Return [x, y] of the center of cell containing provided text 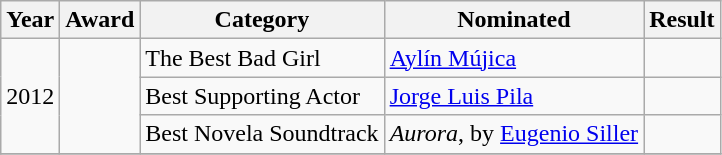
Year [30, 20]
2012 [30, 96]
The Best Bad Girl [262, 58]
Award [100, 20]
Best Novela Soundtrack [262, 134]
Aurora, by Eugenio Siller [514, 134]
Best Supporting Actor [262, 96]
Jorge Luis Pila [514, 96]
Nominated [514, 20]
Aylín Mújica [514, 58]
Category [262, 20]
Result [682, 20]
